Return the [X, Y] coordinate for the center point of the cell that contains the specified text.  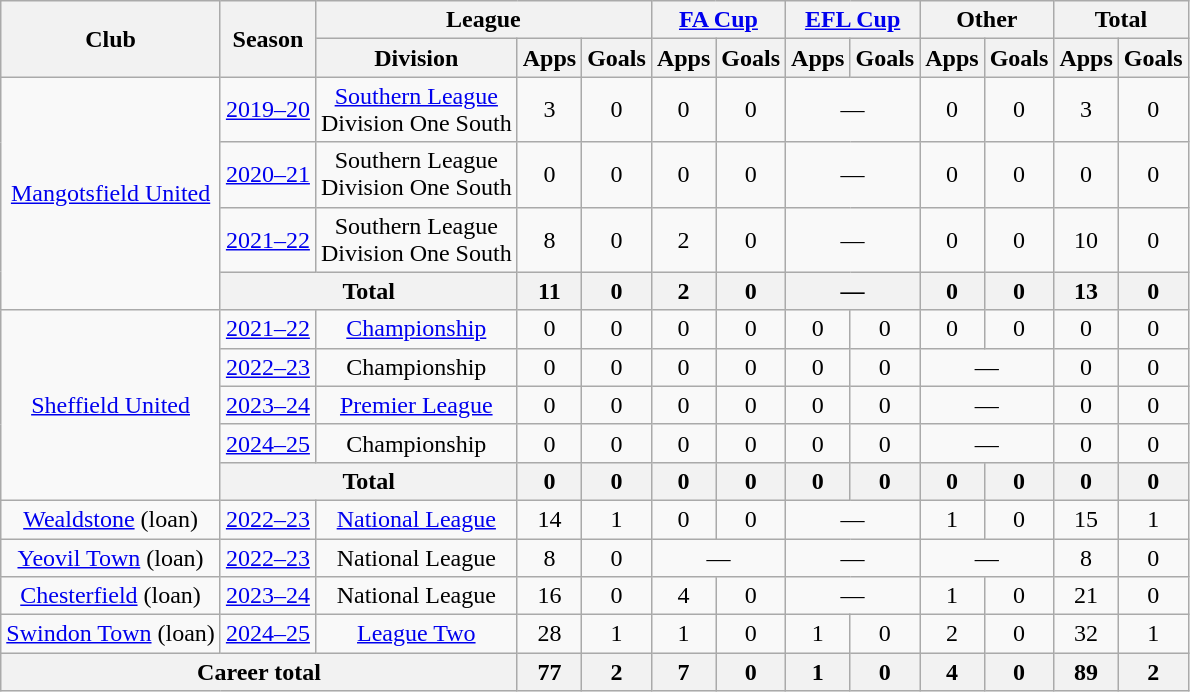
16 [549, 596]
89 [1086, 672]
77 [549, 672]
Wealdstone (loan) [111, 519]
7 [683, 672]
Other [987, 20]
11 [549, 291]
EFL Cup [853, 20]
Premier League [416, 405]
Sheffield United [111, 405]
Chesterfield (loan) [111, 596]
League Two [416, 634]
28 [549, 634]
Club [111, 39]
League [483, 20]
21 [1086, 596]
Season [268, 39]
14 [549, 519]
Yeovil Town (loan) [111, 557]
Division [416, 58]
32 [1086, 634]
10 [1086, 240]
Mangotsfield United [111, 194]
FA Cup [718, 20]
15 [1086, 519]
Career total [259, 672]
2019–20 [268, 110]
Swindon Town (loan) [111, 634]
2020–21 [268, 174]
13 [1086, 291]
